Determine the [x, y] coordinate at the center of the cell enclosing the given text.  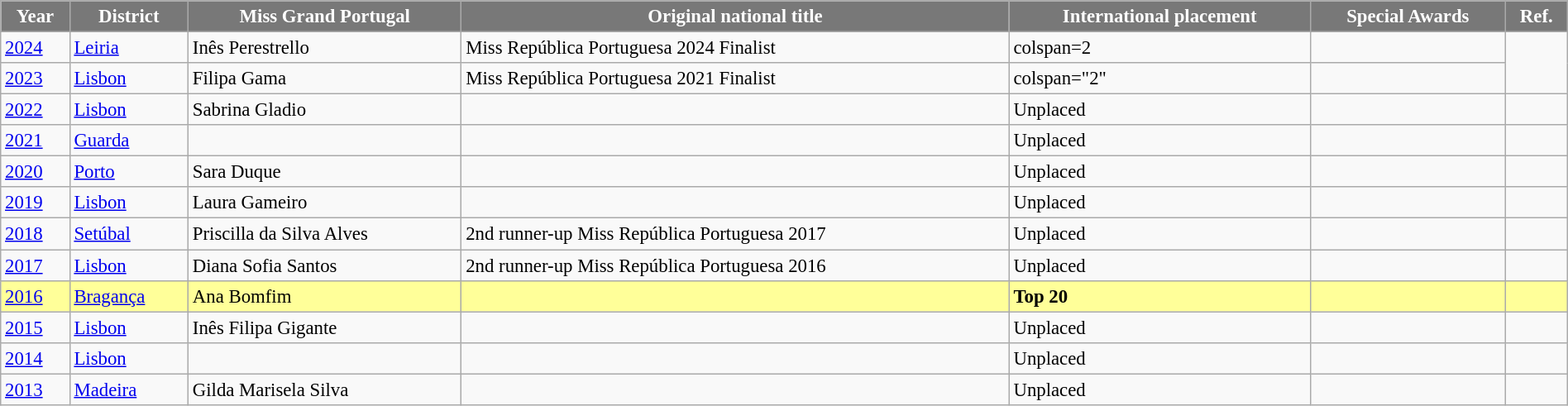
2014 [35, 358]
Leiria [129, 48]
Priscilla da Silva Alves [325, 234]
Madeira [129, 389]
Diana Sofia Santos [325, 265]
Miss República Portuguesa 2021 Finalist [735, 79]
Miss Grand Portugal [325, 17]
2022 [35, 110]
2019 [35, 203]
International placement [1159, 17]
Sabrina Gladio [325, 110]
Ref. [1537, 17]
2024 [35, 48]
Special Awards [1408, 17]
District [129, 17]
Sara Duque [325, 172]
Gilda Marisela Silva [325, 389]
Guarda [129, 141]
2nd runner-up Miss República Portuguesa 2017 [735, 234]
Setúbal [129, 234]
2020 [35, 172]
2nd runner-up Miss República Portuguesa 2016 [735, 265]
Year [35, 17]
Bragança [129, 296]
2021 [35, 141]
2015 [35, 327]
Inês Perestrello [325, 48]
colspan=2 [1159, 48]
Top 20 [1159, 296]
2016 [35, 296]
Laura Gameiro [325, 203]
Original national title [735, 17]
Porto [129, 172]
Miss República Portuguesa 2024 Finalist [735, 48]
colspan="2" [1159, 79]
Filipa Gama [325, 79]
2013 [35, 389]
Ana Bomfim [325, 296]
2018 [35, 234]
2017 [35, 265]
Inês Filipa Gigante [325, 327]
2023 [35, 79]
